Detect which cell encompasses the target text, then output its (x, y) center coordinate. 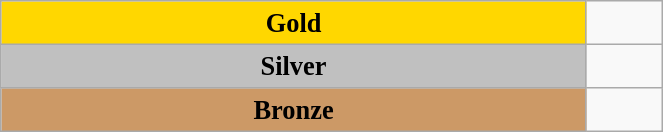
Silver (294, 66)
Gold (294, 22)
Bronze (294, 109)
